Identify which cell holds the provided text, then report its [X, Y] central coordinate. 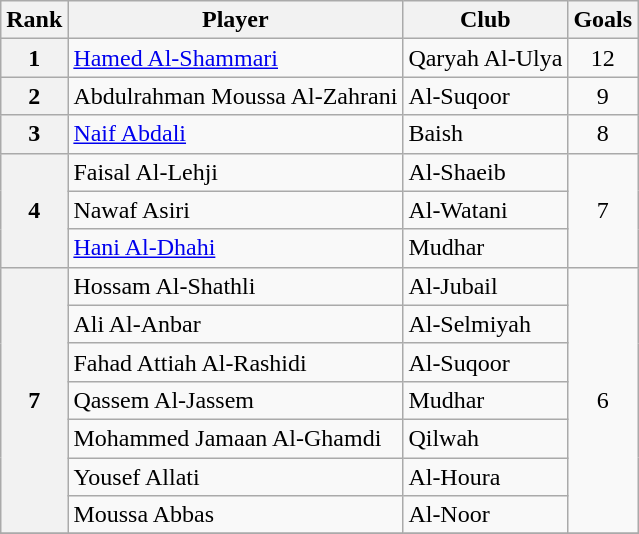
Al-Houra [486, 477]
Moussa Abbas [236, 515]
Rank [34, 20]
Mohammed Jamaan Al-Ghamdi [236, 438]
1 [34, 58]
12 [603, 58]
Baish [486, 134]
6 [603, 400]
Faisal Al-Lehji [236, 172]
Qassem Al-Jassem [236, 400]
Al-Selmiyah [486, 324]
Hani Al-Dhahi [236, 248]
Fahad Attiah Al-Rashidi [236, 362]
Qaryah Al-Ulya [486, 58]
8 [603, 134]
Nawaf Asiri [236, 210]
Qilwah [486, 438]
Al-Jubail [486, 286]
9 [603, 96]
Player [236, 20]
2 [34, 96]
Al-Noor [486, 515]
Abdulrahman Moussa Al-Zahrani [236, 96]
Yousef Allati [236, 477]
3 [34, 134]
Club [486, 20]
4 [34, 210]
Al-Watani [486, 210]
Hossam Al-Shathli [236, 286]
Naif Abdali [236, 134]
Al-Shaeib [486, 172]
Hamed Al-Shammari [236, 58]
Goals [603, 20]
Ali Al-Anbar [236, 324]
